For the text-containing cell, return its midpoint in (X, Y) coordinate format. 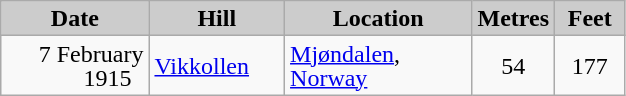
Date (75, 18)
Feet (590, 18)
54 (514, 66)
Vikkollen (217, 66)
7 February 1915 (75, 66)
Mjøndalen, Norway (378, 66)
Hill (217, 18)
177 (590, 66)
Location (378, 18)
Metres (514, 18)
